Return (x, y) of the center of cell containing provided text 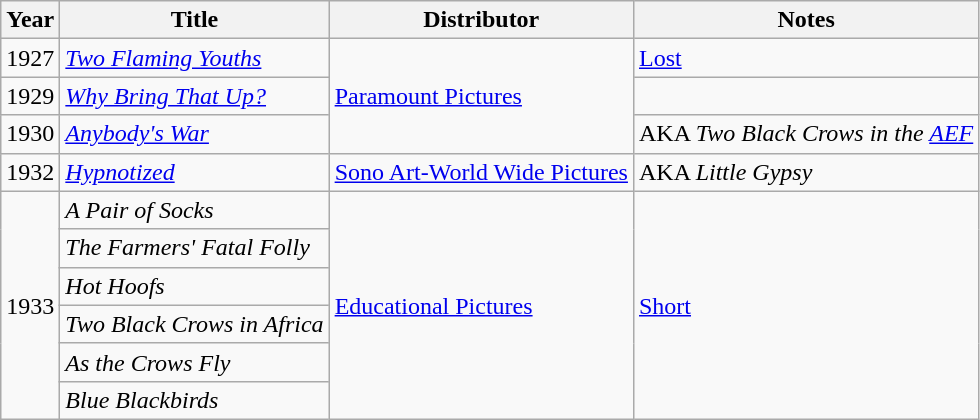
Why Bring That Up? (194, 96)
AKA Two Black Crows in the AEF (806, 134)
1932 (30, 172)
Notes (806, 20)
1927 (30, 58)
Sono Art-World Wide Pictures (481, 172)
Educational Pictures (481, 305)
A Pair of Socks (194, 210)
Hypnotized (194, 172)
AKA Little Gypsy (806, 172)
Short (806, 305)
Paramount Pictures (481, 96)
The Farmers' Fatal Folly (194, 248)
1933 (30, 305)
1930 (30, 134)
Lost (806, 58)
1929 (30, 96)
Blue Blackbirds (194, 400)
Title (194, 20)
Two Flaming Youths (194, 58)
As the Crows Fly (194, 362)
Anybody's War (194, 134)
Hot Hoofs (194, 286)
Distributor (481, 20)
Year (30, 20)
Two Black Crows in Africa (194, 324)
